Search for the cell housing the specified text and yield its (x, y) center coordinate. 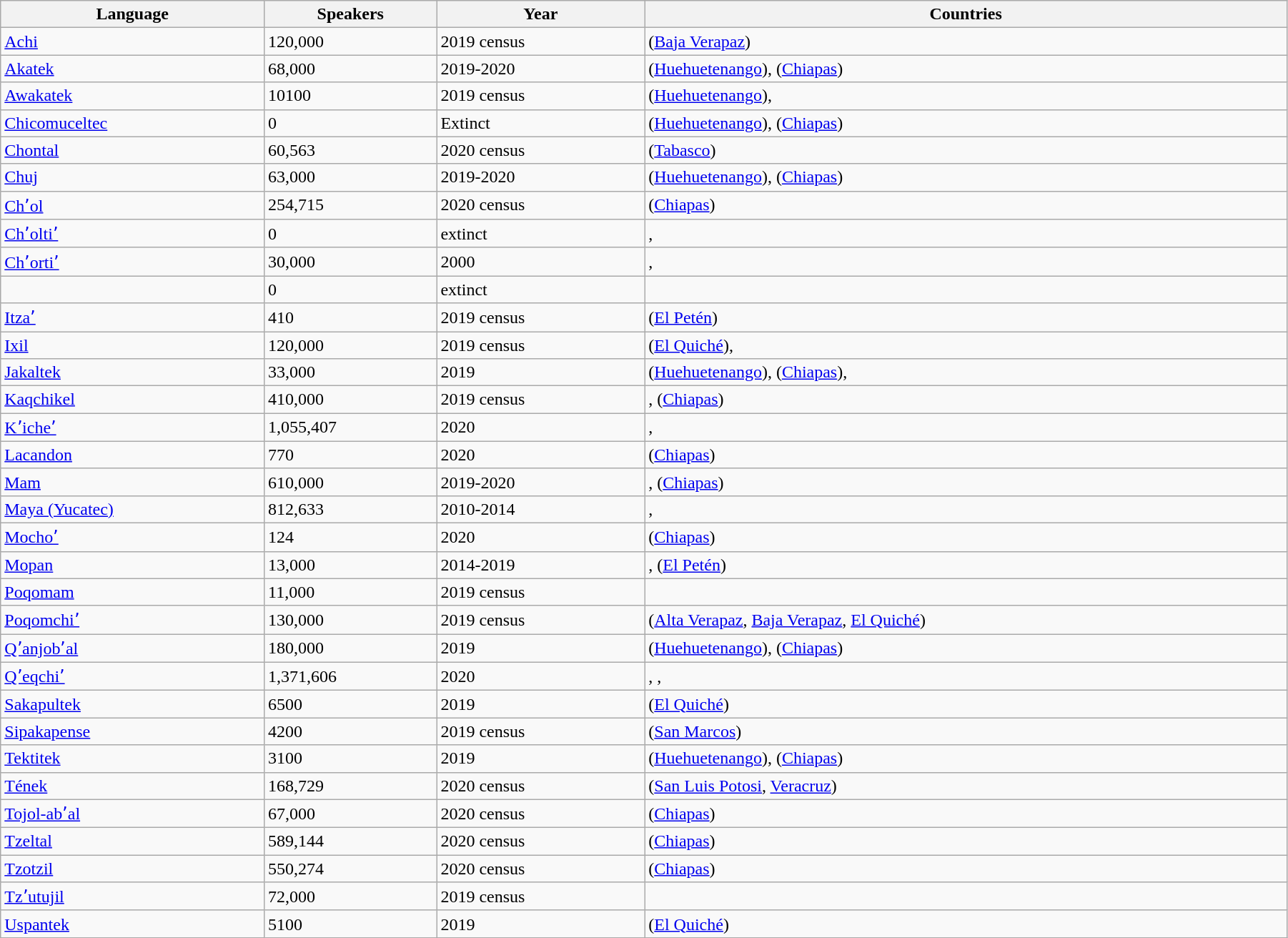
Kʼicheʼ (133, 428)
254,715 (350, 205)
(Tabasco) (966, 150)
Itzaʼ (133, 317)
770 (350, 455)
72,000 (350, 897)
812,633 (350, 509)
1,055,407 (350, 428)
, , (966, 676)
Tzeltal (133, 841)
, (El Petén) (966, 565)
124 (350, 537)
589,144 (350, 841)
13,000 (350, 565)
Chʼol (133, 205)
(Alta Verapaz, Baja Verapaz, El Quiché) (966, 620)
Language (133, 14)
Kaqchikel (133, 400)
Speakers (350, 14)
550,274 (350, 869)
Poqomchiʼ (133, 620)
(Huehuetenango), (966, 96)
(Huehuetenango), (Chiapas), (966, 372)
(El Quiché), (966, 345)
Mam (133, 482)
10100 (350, 96)
Ixil (133, 345)
Sipakapense (133, 731)
Chuj (133, 177)
(San Marcos) (966, 731)
30,000 (350, 262)
Qʼanjobʼal (133, 648)
2010-2014 (540, 509)
11,000 (350, 592)
Tének (133, 786)
Tzʼutujil (133, 897)
(El Petén) (966, 317)
610,000 (350, 482)
5100 (350, 924)
(Baja Verapaz) (966, 41)
33,000 (350, 372)
3100 (350, 759)
2014-2019 (540, 565)
Extinct (540, 123)
Tzotzil (133, 869)
Tojol-abʼal (133, 814)
(San Luis Potosi, Veracruz) (966, 786)
Jakaltek (133, 372)
4200 (350, 731)
6500 (350, 704)
180,000 (350, 648)
Chʼoltiʼ (133, 234)
Chontal (133, 150)
Chicomuceltec (133, 123)
Awakatek (133, 96)
Uspantek (133, 924)
Tektitek (133, 759)
130,000 (350, 620)
60,563 (350, 150)
Year (540, 14)
Maya (Yucatec) (133, 509)
410 (350, 317)
Akatek (133, 69)
Qʼeqchiʼ (133, 676)
Countries (966, 14)
2000 (540, 262)
1,371,606 (350, 676)
Mopan (133, 565)
Achi (133, 41)
410,000 (350, 400)
63,000 (350, 177)
Lacandon (133, 455)
Chʼortiʼ (133, 262)
168,729 (350, 786)
Poqomam (133, 592)
67,000 (350, 814)
Mochoʼ (133, 537)
68,000 (350, 69)
Sakapultek (133, 704)
